Pinpoint the cell where the given text exists, returning its (X, Y) midpoint coordinate. 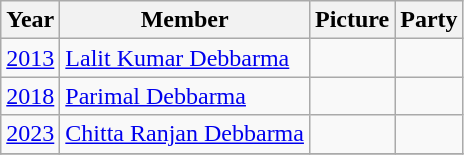
Parimal Debbarma (185, 96)
Member (185, 20)
Chitta Ranjan Debbarma (185, 134)
2013 (30, 58)
Party (429, 20)
2023 (30, 134)
Lalit Kumar Debbarma (185, 58)
2018 (30, 96)
Picture (352, 20)
Year (30, 20)
